Pinpoint the cell where the given text exists, returning its [x, y] midpoint coordinate. 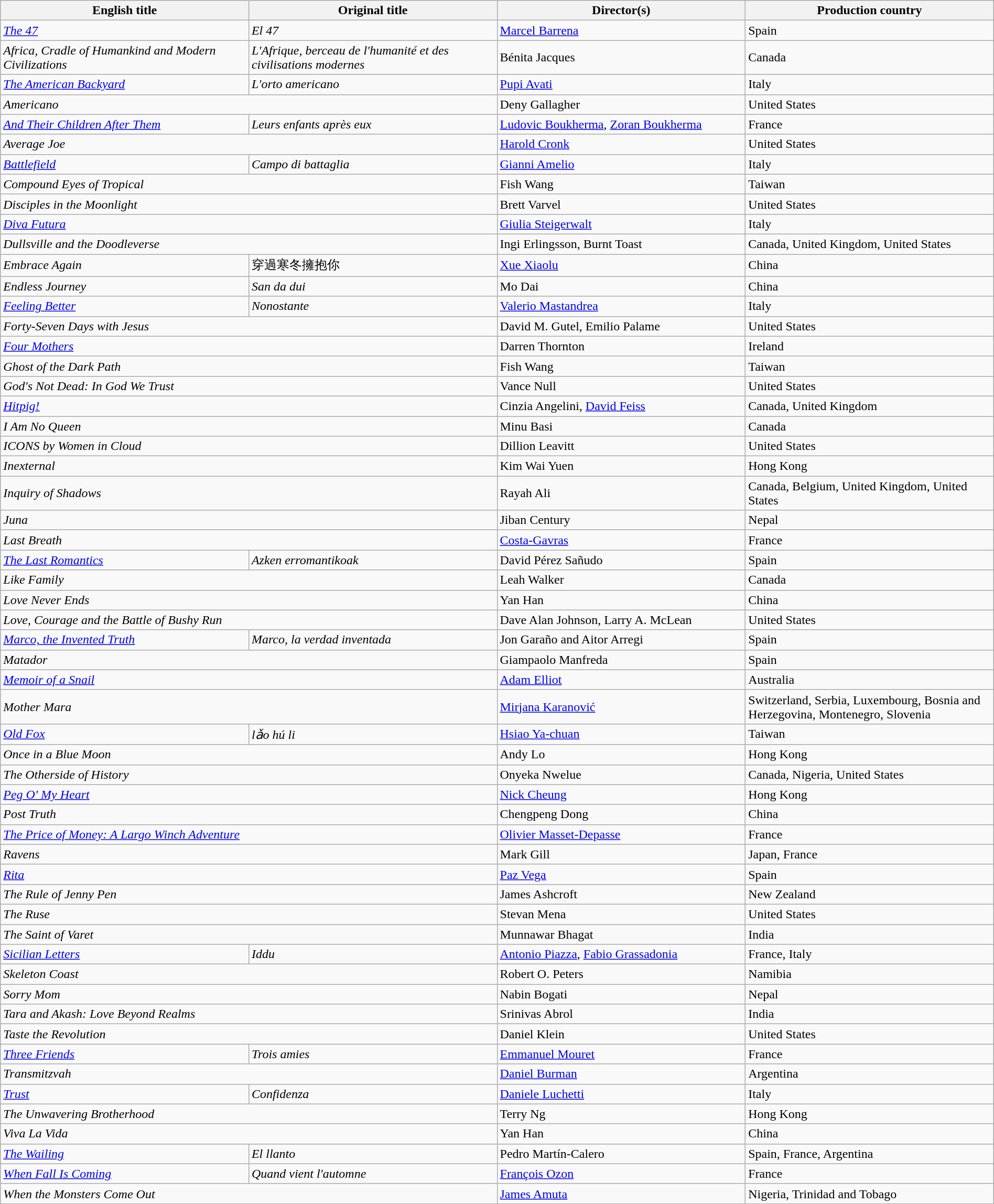
Daniele Luchetti [621, 1094]
Canada, United Kingdom [870, 406]
Ravens [248, 854]
Mark Gill [621, 854]
Terry Ng [621, 1114]
When the Monsters Come Out [248, 1194]
Tara and Akash: Love Beyond Realms [248, 1014]
Namibia [870, 974]
Viva La Vida [248, 1134]
Jon Garaño and Aitor Arregi [621, 640]
Matador [248, 660]
Andy Lo [621, 755]
Trust [125, 1094]
The Price of Money: A Largo Winch Adventure [248, 834]
Stevan Mena [621, 914]
Hsiao Ya-chuan [621, 734]
Sicilian Letters [125, 954]
Feeling Better [125, 306]
Love Never Ends [248, 600]
Emmanuel Mouret [621, 1054]
Deny Gallagher [621, 104]
Four Mothers [248, 346]
Dave Alan Johnson, Larry A. McLean [621, 620]
Dullsville and the Doodleverse [248, 244]
Disciples in the Moonlight [248, 204]
L'Afrique, berceau de l'humanité et des civilisations modernes [373, 58]
Love, Courage and the Battle of Bushy Run [248, 620]
Ghost of the Dark Path [248, 366]
Giulia Steigerwalt [621, 224]
Nick Cheung [621, 794]
Africa, Cradle of Humankind and Modern Civilizations [125, 58]
Pupi Avati [621, 84]
Canada, United Kingdom, United States [870, 244]
Valerio Mastandrea [621, 306]
Sorry Mom [248, 994]
Compound Eyes of Tropical [248, 184]
Robert O. Peters [621, 974]
Endless Journey [125, 286]
Nabin Bogati [621, 994]
Inexternal [248, 466]
Rita [248, 874]
El 47 [373, 30]
Taste the Revolution [248, 1034]
Adam Elliot [621, 680]
El llanto [373, 1154]
Mo Dai [621, 286]
The Ruse [248, 914]
Munnawar Bhagat [621, 934]
Kim Wai Yuen [621, 466]
Vance Null [621, 386]
Iddu [373, 954]
Leurs enfants après eux [373, 124]
Last Breath [248, 540]
The 47 [125, 30]
Harold Cronk [621, 144]
Marco, la verdad inventada [373, 640]
Dillion Leavitt [621, 446]
Battlefield [125, 164]
Canada, Nigeria, United States [870, 775]
Azken erromantikoak [373, 560]
The Wailing [125, 1154]
Peg O' My Heart [248, 794]
lǎo hú li [373, 734]
Diva Futura [248, 224]
Spain, France, Argentina [870, 1154]
Xue Xiaolu [621, 265]
Daniel Burman [621, 1074]
Embrace Again [125, 265]
When Fall Is Coming [125, 1174]
Skeleton Coast [248, 974]
David Pérez Sañudo [621, 560]
God's Not Dead: In God We Trust [248, 386]
Average Joe [248, 144]
Gianni Amelio [621, 164]
Campo di battaglia [373, 164]
Confidenza [373, 1094]
And Their Children After Them [125, 124]
Transmitzvah [248, 1074]
Ludovic Boukherma, Zoran Boukherma [621, 124]
Three Friends [125, 1054]
Giampaolo Manfreda [621, 660]
Americano [248, 104]
Once in a Blue Moon [248, 755]
Original title [373, 10]
Mother Mara [248, 707]
Chengpeng Dong [621, 814]
The Last Romantics [125, 560]
The American Backyard [125, 84]
France, Italy [870, 954]
San da dui [373, 286]
Inquiry of Shadows [248, 493]
Minu Basi [621, 426]
English title [125, 10]
Production country [870, 10]
Canada, Belgium, United Kingdom, United States [870, 493]
Quand vient l'automne [373, 1174]
Srinivas Abrol [621, 1014]
Nonostante [373, 306]
Nigeria, Trinidad and Tobago [870, 1194]
Hitpig! [248, 406]
Ireland [870, 346]
Paz Vega [621, 874]
Switzerland, Serbia, Luxembourg, Bosnia and Herzegovina, Montenegro, Slovenia [870, 707]
Ingi Erlingsson, Burnt Toast [621, 244]
The Unwavering Brotherhood [248, 1114]
Darren Thornton [621, 346]
New Zealand [870, 894]
James Ashcroft [621, 894]
Olivier Masset-Depasse [621, 834]
Like Family [248, 580]
The Rule of Jenny Pen [248, 894]
Post Truth [248, 814]
Bénita Jacques [621, 58]
Director(s) [621, 10]
L'orto americano [373, 84]
Memoir of a Snail [248, 680]
Jiban Century [621, 520]
Trois amies [373, 1054]
ICONS by Women in Cloud [248, 446]
Brett Varvel [621, 204]
Argentina [870, 1074]
穿過寒冬擁抱你 [373, 265]
I Am No Queen [248, 426]
Antonio Piazza, Fabio Grassadonia [621, 954]
Daniel Klein [621, 1034]
The Saint of Varet [248, 934]
Japan, France [870, 854]
Costa-Gavras [621, 540]
Onyeka Nwelue [621, 775]
Juna [248, 520]
David M. Gutel, Emilio Palame [621, 326]
Leah Walker [621, 580]
Forty-Seven Days with Jesus [248, 326]
François Ozon [621, 1174]
Cinzia Angelini, David Feiss [621, 406]
Old Fox [125, 734]
Pedro Martín-Calero [621, 1154]
Rayah Ali [621, 493]
Australia [870, 680]
James Amuta [621, 1194]
The Otherside of History [248, 775]
Mirjana Karanović [621, 707]
Marcel Barrena [621, 30]
Marco, the Invented Truth [125, 640]
